Search for the cell housing the specified text and yield its [x, y] center coordinate. 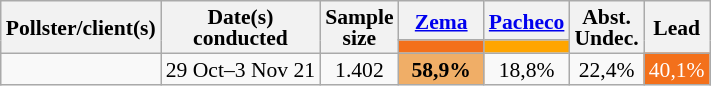
Zema [442, 20]
1.402 [359, 68]
Date(s)conducted [240, 27]
18,8% [527, 68]
Lead [677, 27]
58,9% [442, 68]
Pollster/client(s) [81, 27]
22,4% [606, 68]
Samplesize [359, 27]
29 Oct–3 Nov 21 [240, 68]
Abst.Undec. [606, 27]
40,1% [677, 68]
Pacheco [527, 20]
